From the cell containing the given text, extract its center point as (x, y) coordinate. 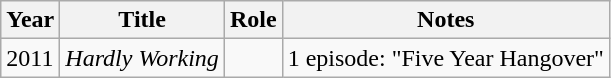
Hardly Working (142, 58)
Year (30, 20)
1 episode: "Five Year Hangover" (446, 58)
Notes (446, 20)
Title (142, 20)
2011 (30, 58)
Role (253, 20)
